Extract the [x, y] coordinate from the center of the cell holding the provided text.  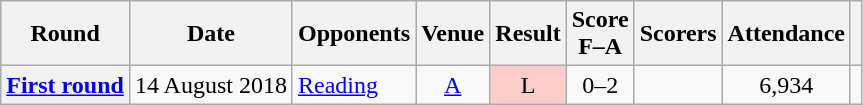
Result [528, 34]
Opponents [354, 34]
14 August 2018 [210, 85]
Date [210, 34]
ScoreF–A [600, 34]
Reading [354, 85]
Round [66, 34]
0–2 [600, 85]
Scorers [678, 34]
6,934 [786, 85]
A [453, 85]
Venue [453, 34]
L [528, 85]
Attendance [786, 34]
First round [66, 85]
